Detect which cell encompasses the target text, then output its (x, y) center coordinate. 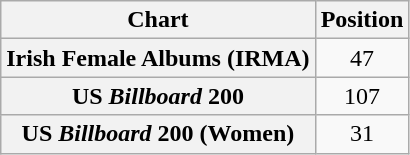
31 (362, 134)
Irish Female Albums (IRMA) (158, 58)
Position (362, 20)
107 (362, 96)
US Billboard 200 (158, 96)
US Billboard 200 (Women) (158, 134)
Chart (158, 20)
47 (362, 58)
